Return the (x, y) coordinate for the center point of the cell that contains the specified text.  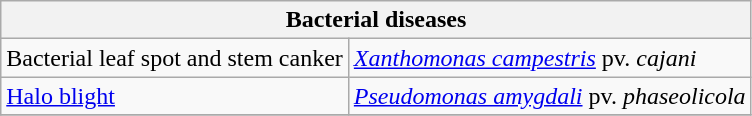
Bacterial leaf spot and stem canker (175, 58)
Pseudomonas amygdali pv. phaseolicola (550, 96)
Bacterial diseases (376, 20)
Xanthomonas campestris pv. cajani (550, 58)
Halo blight (175, 96)
